Detect which cell encompasses the target text, then output its [x, y] center coordinate. 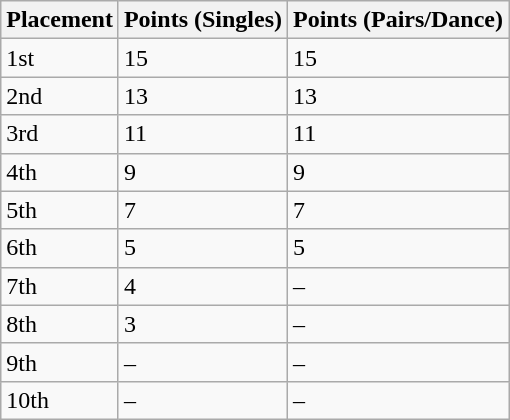
1st [60, 58]
9th [60, 362]
2nd [60, 96]
3rd [60, 134]
Placement [60, 20]
Points (Pairs/Dance) [398, 20]
4th [60, 172]
Points (Singles) [202, 20]
4 [202, 286]
5th [60, 210]
3 [202, 324]
7th [60, 286]
8th [60, 324]
10th [60, 400]
6th [60, 248]
